Return the [x, y] coordinate for the center point of the cell that contains the specified text.  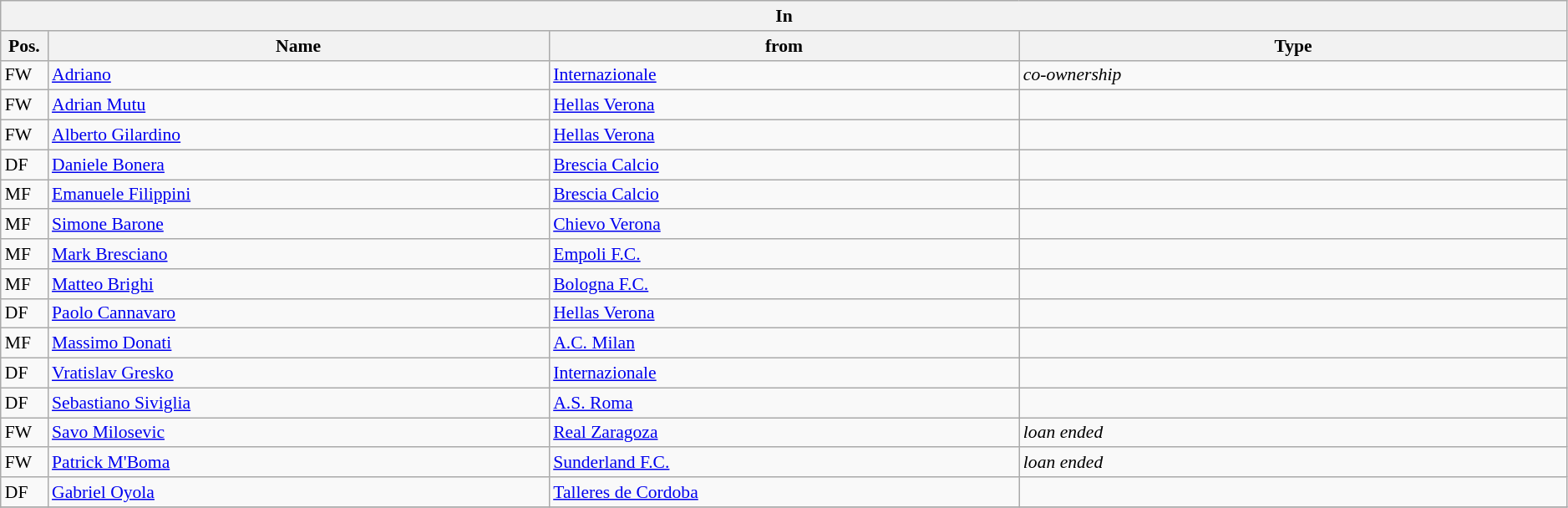
A.C. Milan [784, 343]
Matteo Brighi [298, 284]
Talleres de Cordoba [784, 492]
Chievo Verona [784, 225]
Adriano [298, 75]
Savo Milosevic [298, 433]
Alberto Gilardino [298, 135]
Simone Barone [298, 225]
Sebastiano Siviglia [298, 403]
from [784, 46]
Daniele Bonera [298, 165]
A.S. Roma [784, 403]
Emanuele Filippini [298, 195]
Patrick M'Boma [298, 463]
Gabriel Oyola [298, 492]
Vratislav Gresko [298, 373]
Real Zaragoza [784, 433]
Type [1293, 46]
Bologna F.C. [784, 284]
Name [298, 46]
Pos. [24, 46]
Mark Bresciano [298, 254]
Empoli F.C. [784, 254]
Sunderland F.C. [784, 463]
Massimo Donati [298, 343]
Adrian Mutu [298, 105]
Paolo Cannavaro [298, 313]
In [784, 16]
co-ownership [1293, 75]
